Find where the given text appears and provide that cell's center as (X, Y) coordinate. 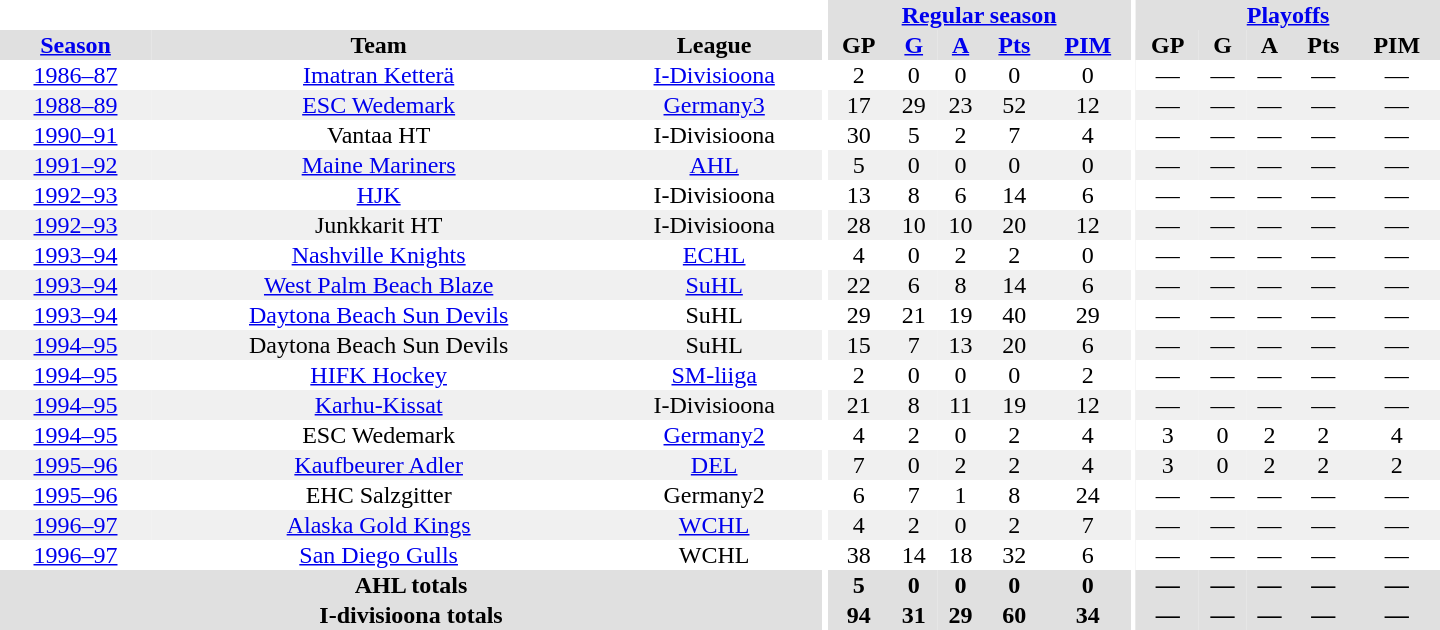
34 (1088, 615)
SM-liiga (714, 375)
17 (858, 105)
Germany3 (714, 105)
Vantaa HT (378, 135)
Season (76, 45)
24 (1088, 495)
DEL (714, 465)
30 (858, 135)
28 (858, 225)
1990–91 (76, 135)
40 (1014, 315)
Playoffs (1288, 15)
Karhu-Kissat (378, 405)
1 (960, 495)
15 (858, 345)
Junkkarit HT (378, 225)
22 (858, 285)
31 (914, 615)
League (714, 45)
1991–92 (76, 165)
1988–89 (76, 105)
Kaufbeurer Adler (378, 465)
AHL totals (411, 585)
52 (1014, 105)
AHL (714, 165)
Imatran Ketterä (378, 75)
18 (960, 555)
Alaska Gold Kings (378, 525)
32 (1014, 555)
ECHL (714, 255)
60 (1014, 615)
HIFK Hockey (378, 375)
EHC Salzgitter (378, 495)
I-divisioona totals (411, 615)
Team (378, 45)
West Palm Beach Blaze (378, 285)
Maine Mariners (378, 165)
Regular season (979, 15)
San Diego Gulls (378, 555)
23 (960, 105)
1986–87 (76, 75)
38 (858, 555)
11 (960, 405)
HJK (378, 195)
Nashville Knights (378, 255)
94 (858, 615)
